Find where the given text appears and provide that cell's center as (x, y) coordinate. 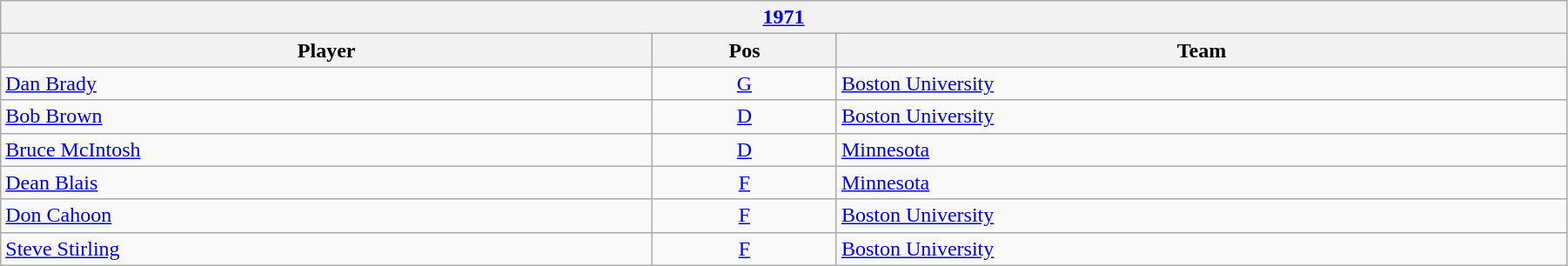
Player (327, 50)
Bruce McIntosh (327, 150)
G (745, 83)
Don Cahoon (327, 216)
Pos (745, 50)
Bob Brown (327, 116)
Dan Brady (327, 83)
Team (1201, 50)
1971 (784, 17)
Steve Stirling (327, 249)
Dean Blais (327, 183)
